Search for the cell housing the specified text and yield its [x, y] center coordinate. 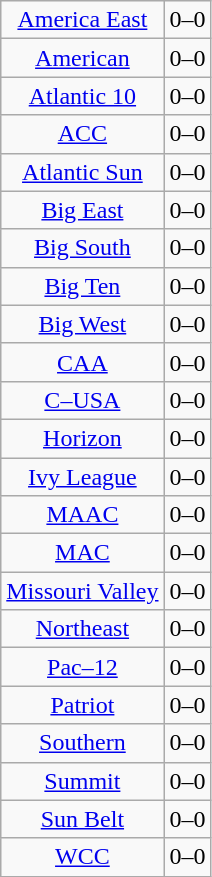
Big South [82, 248]
C–USA [82, 400]
Missouri Valley [82, 591]
Southern [82, 743]
CAA [82, 362]
Big East [82, 210]
American [82, 58]
Big Ten [82, 286]
Ivy League [82, 477]
WCC [82, 857]
MAAC [82, 515]
America East [82, 20]
Pac–12 [82, 667]
Atlantic Sun [82, 172]
Atlantic 10 [82, 96]
Horizon [82, 438]
ACC [82, 134]
Northeast [82, 629]
Patriot [82, 705]
Sun Belt [82, 819]
MAC [82, 553]
Big West [82, 324]
Summit [82, 781]
